Extract the (X, Y) coordinate from the center of the cell holding the provided text.  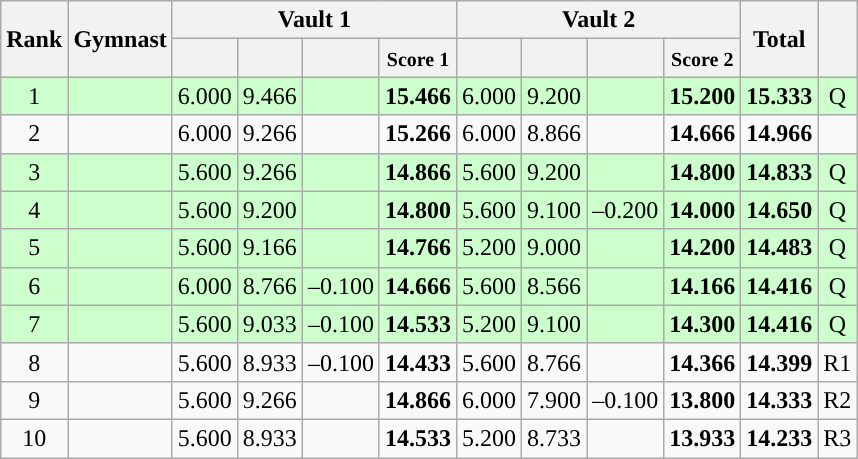
R1 (838, 362)
Total (780, 39)
14.000 (702, 210)
14.483 (780, 248)
8 (34, 362)
Score 1 (418, 58)
Score 2 (702, 58)
14.399 (780, 362)
8.866 (554, 134)
6 (34, 286)
14.200 (702, 248)
15.200 (702, 96)
9.000 (554, 248)
14.233 (780, 438)
–0.200 (626, 210)
R2 (838, 400)
14.766 (418, 248)
14.300 (702, 324)
7.900 (554, 400)
10 (34, 438)
15.333 (780, 96)
7 (34, 324)
9.033 (270, 324)
5 (34, 248)
14.650 (780, 210)
14.366 (702, 362)
15.266 (418, 134)
1 (34, 96)
14.433 (418, 362)
R3 (838, 438)
9.466 (270, 96)
14.166 (702, 286)
13.800 (702, 400)
15.466 (418, 96)
13.933 (702, 438)
Gymnast (120, 39)
8.733 (554, 438)
9.166 (270, 248)
Rank (34, 39)
Vault 2 (599, 20)
9 (34, 400)
Vault 1 (314, 20)
14.333 (780, 400)
8.566 (554, 286)
14.833 (780, 172)
14.966 (780, 134)
2 (34, 134)
3 (34, 172)
4 (34, 210)
